Locate the cell with the specified text and output its (x, y) center coordinate. 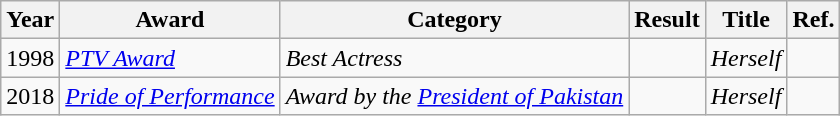
Title (746, 20)
Result (667, 20)
Pride of Performance (170, 96)
1998 (30, 58)
Year (30, 20)
Ref. (814, 20)
PTV Award (170, 58)
Award (170, 20)
Best Actress (454, 58)
Category (454, 20)
2018 (30, 96)
Award by the President of Pakistan (454, 96)
